Scan for the cell matching the given text and deliver its [X, Y] coordinate at center. 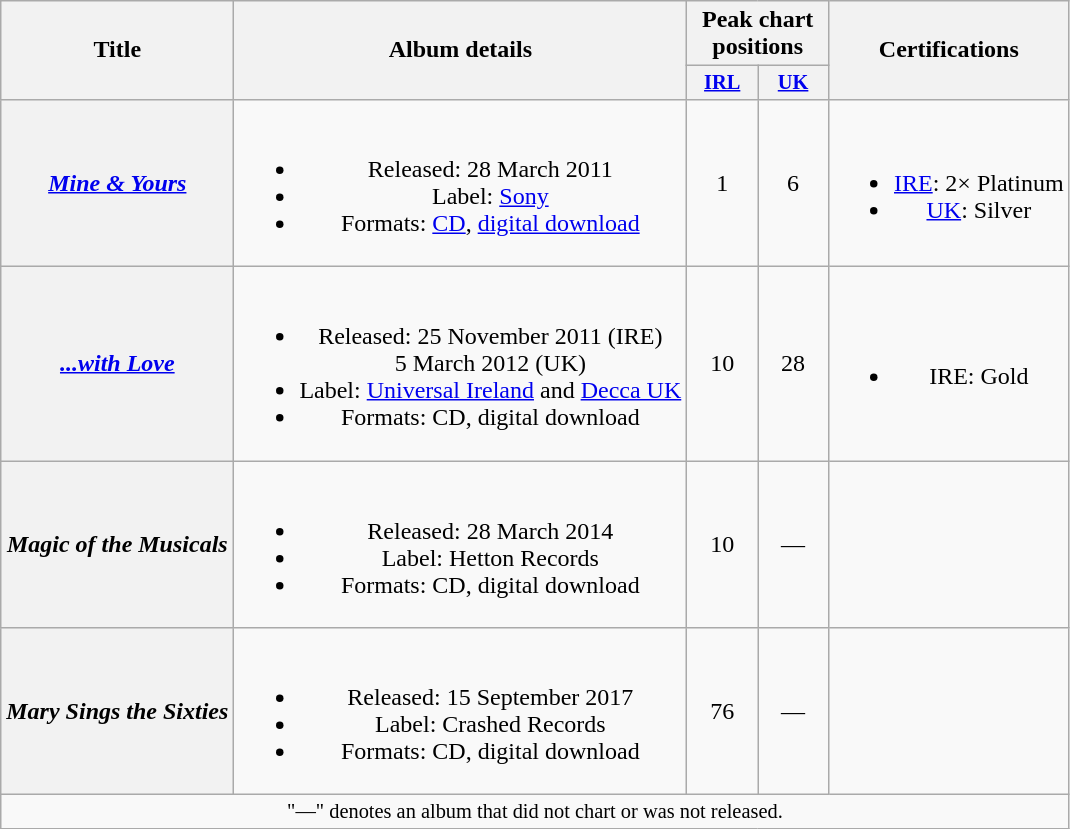
1 [722, 182]
Peak chart positions [758, 34]
Title [118, 50]
Released: 28 March 2014Label: Hetton RecordsFormats: CD, digital download [460, 544]
Released: 25 November 2011 (IRE)5 March 2012 (UK)Label: Universal Ireland and Decca UKFormats: CD, digital download [460, 364]
76 [722, 712]
Released: 15 September 2017Label: Crashed RecordsFormats: CD, digital download [460, 712]
Mine & Yours [118, 182]
"—" denotes an album that did not chart or was not released. [535, 812]
Magic of the Musicals [118, 544]
Certifications [948, 50]
IRL [722, 83]
Mary Sings the Sixties [118, 712]
Released: 28 March 2011Label: SonyFormats: CD, digital download [460, 182]
Album details [460, 50]
...with Love [118, 364]
IRE: Gold [948, 364]
28 [794, 364]
UK [794, 83]
IRE: 2× PlatinumUK: Silver [948, 182]
6 [794, 182]
